Find where the given text appears and provide that cell's center as (x, y) coordinate. 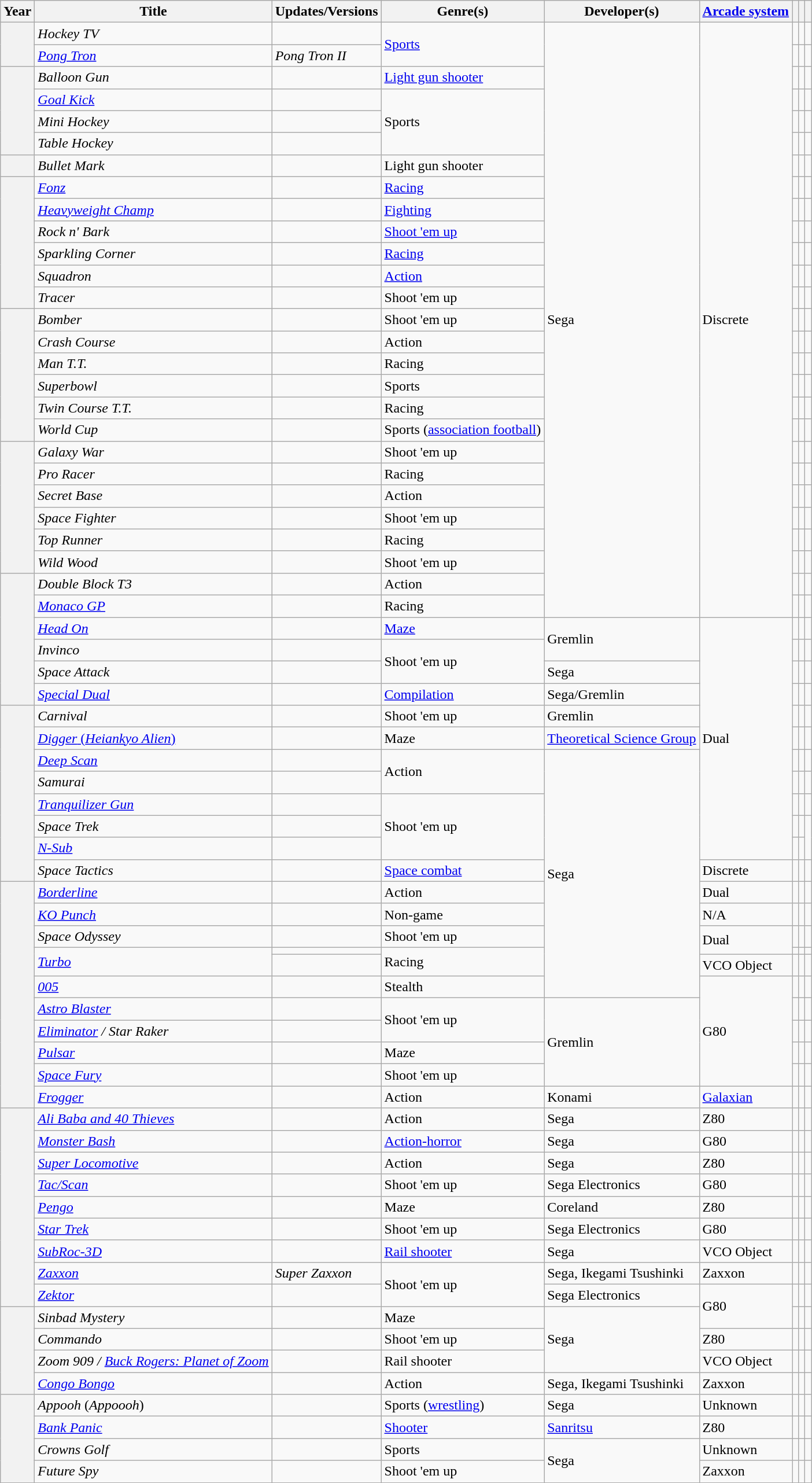
Bomber (153, 320)
Non-game (463, 914)
Updates/Versions (326, 12)
Congo Bongo (153, 1383)
Borderline (153, 892)
Super Locomotive (153, 1163)
Top Runner (153, 540)
Pong Tron II (326, 56)
Bullet Mark (153, 165)
Crash Course (153, 342)
Sinbad Mystery (153, 1318)
Bank Panic (153, 1427)
Theoretical Science Group (622, 738)
Secret Base (153, 496)
Rock n' Bark (153, 231)
Space Trek (153, 826)
Superbowl (153, 386)
Sports (association football) (463, 430)
Balloon Gun (153, 78)
Heavyweight Champ (153, 209)
Table Hockey (153, 143)
Space combat (463, 870)
World Cup (153, 430)
Star Trek (153, 1229)
Appooh (Appoooh) (153, 1405)
Pong Tron (153, 56)
Samurai (153, 782)
Space Odyssey (153, 936)
Shooter (463, 1427)
Double Block T3 (153, 584)
Pengo (153, 1207)
Monster Bash (153, 1141)
Squadron (153, 276)
Commando (153, 1340)
Title (153, 12)
Zektor (153, 1295)
Compilation (463, 694)
Invinco (153, 650)
KO Punch (153, 914)
Sparkling Corner (153, 253)
Konami (622, 1097)
Developer(s) (622, 12)
Twin Course T.T. (153, 408)
Space Fury (153, 1075)
Tracer (153, 298)
N/A (746, 914)
Space Tactics (153, 870)
Pro Racer (153, 474)
Carnival (153, 716)
Arcade system (746, 12)
Action-horror (463, 1141)
Frogger (153, 1097)
Fonz (153, 187)
Super Zaxxon (326, 1273)
Astro Blaster (153, 1009)
Tac/Scan (153, 1185)
Tranquilizer Gun (153, 804)
Galaxian (746, 1097)
Head On (153, 628)
Ali Baba and 40 Thieves (153, 1119)
Fighting (463, 209)
Year (17, 12)
N-Sub (153, 848)
Deep Scan (153, 760)
Special Dual (153, 694)
Zoom 909 / Buck Rogers: Planet of Zoom (153, 1361)
Future Spy (153, 1471)
Sports (wrestling) (463, 1405)
005 (153, 987)
Hockey TV (153, 34)
Sanritsu (622, 1427)
Wild Wood (153, 562)
Turbo (153, 962)
Man T.T. (153, 364)
Sega/Gremlin (622, 694)
Genre(s) (463, 12)
SubRoc-3D (153, 1251)
Galaxy War (153, 452)
Digger (Heiankyo Alien) (153, 738)
Goal Kick (153, 100)
Monaco GP (153, 606)
Space Fighter (153, 518)
Stealth (463, 987)
Mini Hockey (153, 122)
Pulsar (153, 1053)
Crowns Golf (153, 1449)
Eliminator / Star Raker (153, 1031)
Coreland (622, 1207)
Space Attack (153, 672)
